Detect which cell encompasses the target text, then output its [X, Y] center coordinate. 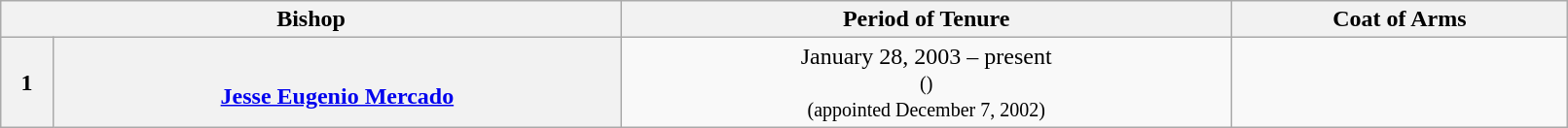
1 [27, 82]
Coat of Arms [1400, 19]
Jesse Eugenio Mercado [337, 82]
Bishop [311, 19]
January 28, 2003 – present () (appointed December 7, 2002) [927, 82]
Period of Tenure [927, 19]
